From the cell containing the given text, extract its center point as (X, Y) coordinate. 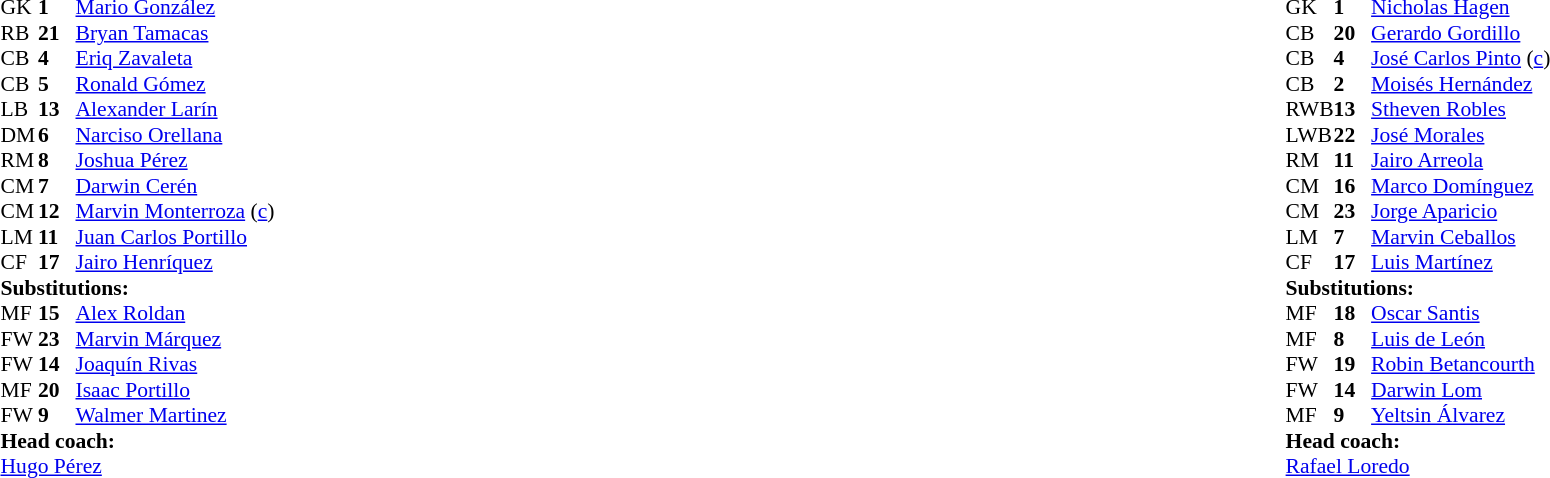
Moisés Hernández (1460, 84)
Darwin Cerén (176, 186)
Ronald Gómez (176, 84)
22 (1353, 135)
Juan Carlos Portillo (176, 237)
Marvin Ceballos (1460, 237)
Marco Domínguez (1460, 186)
Luis de León (1460, 339)
Walmer Martinez (176, 415)
18 (1353, 313)
Isaac Portillo (176, 390)
José Carlos Pinto (c) (1460, 59)
LWB (1310, 135)
Substitutions: (137, 288)
José Morales (1460, 135)
Robin Betancourth (1460, 365)
Jorge Aparicio (1460, 211)
19 (1353, 365)
Alex Roldan (176, 313)
DM (19, 135)
RB (19, 33)
Oscar Santis (1460, 313)
Yeltsin Álvarez (1460, 415)
Eriq Zavaleta (176, 59)
Marvin Monterroza (c) (176, 211)
5 (57, 84)
Marvin Márquez (176, 339)
RWB (1310, 109)
Alexander Larín (176, 109)
21 (57, 33)
LB (19, 109)
Darwin Lom (1460, 390)
Joshua Pérez (176, 161)
Stheven Robles (1460, 109)
Joaquín Rivas (176, 365)
12 (57, 211)
Jairo Henríquez (176, 263)
Head coach: (137, 441)
16 (1353, 186)
6 (57, 135)
15 (57, 313)
Jairo Arreola (1460, 161)
2 (1353, 84)
Gerardo Gordillo (1460, 33)
Luis Martínez (1460, 263)
Narciso Orellana (176, 135)
Bryan Tamacas (176, 33)
